For the text-containing cell, return its midpoint in [x, y] coordinate format. 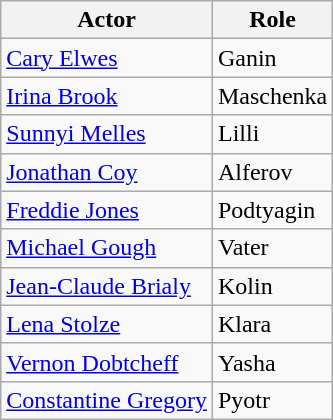
Podtyagin [272, 210]
Jean-Claude Brialy [107, 286]
Klara [272, 324]
Sunnyi Melles [107, 134]
Michael Gough [107, 248]
Role [272, 20]
Lilli [272, 134]
Cary Elwes [107, 58]
Yasha [272, 362]
Vernon Dobtcheff [107, 362]
Lena Stolze [107, 324]
Jonathan Coy [107, 172]
Vater [272, 248]
Constantine Gregory [107, 400]
Ganin [272, 58]
Pyotr [272, 400]
Irina Brook [107, 96]
Maschenka [272, 96]
Kolin [272, 286]
Actor [107, 20]
Freddie Jones [107, 210]
Alferov [272, 172]
